Scan for the cell matching the given text and deliver its (X, Y) coordinate at center. 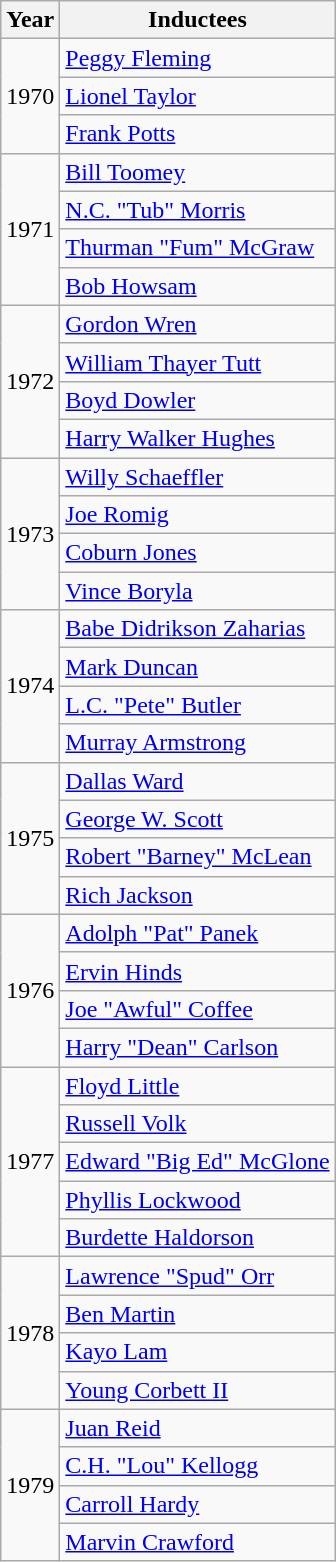
Carroll Hardy (198, 1504)
1973 (30, 534)
1979 (30, 1485)
Year (30, 20)
Boyd Dowler (198, 400)
Young Corbett II (198, 1390)
Joe Romig (198, 515)
Kayo Lam (198, 1352)
Ervin Hinds (198, 971)
N.C. "Tub" Morris (198, 210)
Harry Walker Hughes (198, 438)
Edward "Big Ed" McGlone (198, 1162)
Harry "Dean" Carlson (198, 1047)
William Thayer Tutt (198, 362)
Phyllis Lockwood (198, 1200)
C.H. "Lou" Kellogg (198, 1466)
1975 (30, 838)
1971 (30, 229)
Coburn Jones (198, 553)
Rich Jackson (198, 895)
Adolph "Pat" Panek (198, 933)
Murray Armstrong (198, 743)
L.C. "Pete" Butler (198, 705)
Gordon Wren (198, 324)
Robert "Barney" McLean (198, 857)
Lawrence "Spud" Orr (198, 1276)
Thurman "Fum" McGraw (198, 248)
Marvin Crawford (198, 1542)
Babe Didrikson Zaharias (198, 629)
Inductees (198, 20)
Joe "Awful" Coffee (198, 1009)
Bill Toomey (198, 172)
Mark Duncan (198, 667)
Vince Boryla (198, 591)
Willy Schaeffler (198, 477)
1977 (30, 1161)
George W. Scott (198, 819)
Ben Martin (198, 1314)
Burdette Haldorson (198, 1238)
Dallas Ward (198, 781)
Bob Howsam (198, 286)
1974 (30, 686)
Frank Potts (198, 134)
Russell Volk (198, 1124)
Floyd Little (198, 1085)
1976 (30, 990)
Juan Reid (198, 1428)
1978 (30, 1333)
Peggy Fleming (198, 58)
Lionel Taylor (198, 96)
1970 (30, 96)
1972 (30, 381)
